Scan for the cell matching the given text and deliver its [X, Y] coordinate at center. 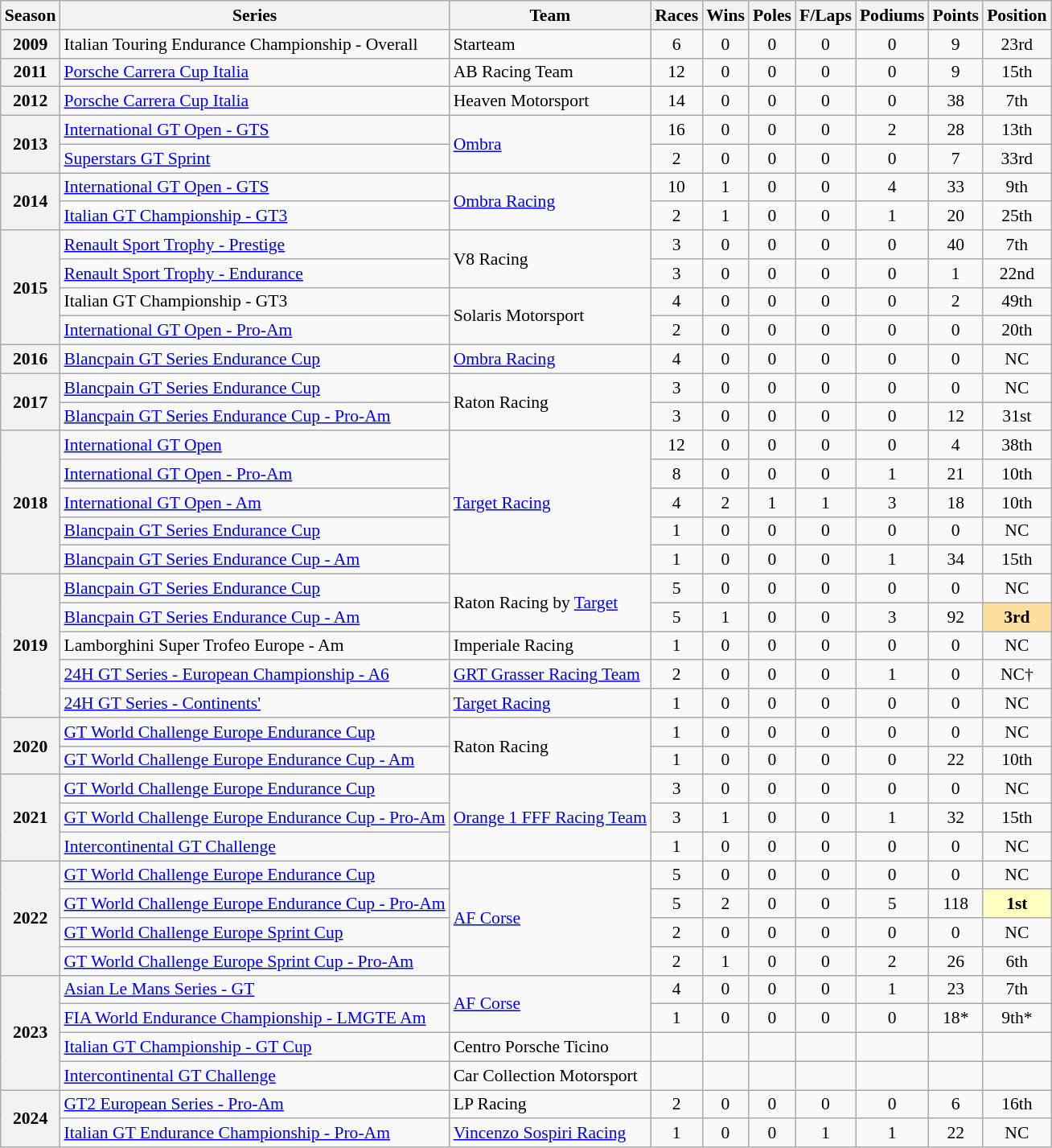
Centro Porsche Ticino [550, 1047]
Italian Touring Endurance Championship - Overall [254, 44]
3rd [1017, 617]
Heaven Motorsport [550, 101]
25th [1017, 216]
V8 Racing [550, 259]
Podiums [893, 15]
GT2 European Series - Pro-Am [254, 1105]
2021 [31, 817]
16th [1017, 1105]
2019 [31, 646]
Poles [772, 15]
AB Racing Team [550, 72]
Superstars GT Sprint [254, 158]
Orange 1 FFF Racing Team [550, 817]
2024 [31, 1118]
10 [676, 187]
24H GT Series - European Championship - A6 [254, 675]
GRT Grasser Racing Team [550, 675]
16 [676, 130]
Points [955, 15]
2017 [31, 402]
2009 [31, 44]
92 [955, 617]
Team [550, 15]
Renault Sport Trophy - Prestige [254, 245]
9th* [1017, 1018]
Raton Racing by Target [550, 603]
Car Collection Motorsport [550, 1076]
Starteam [550, 44]
GT World Challenge Europe Sprint Cup - Pro-Am [254, 961]
FIA World Endurance Championship - LMGTE Am [254, 1018]
Vincenzo Sospiri Racing [550, 1134]
Wins [725, 15]
2015 [31, 287]
33rd [1017, 158]
Lamborghini Super Trofeo Europe - Am [254, 646]
2012 [31, 101]
13th [1017, 130]
23 [955, 990]
Season [31, 15]
Italian GT Endurance Championship - Pro-Am [254, 1134]
GT World Challenge Europe Endurance Cup - Am [254, 760]
Renault Sport Trophy - Endurance [254, 274]
14 [676, 101]
International GT Open [254, 446]
2020 [31, 747]
40 [955, 245]
Italian GT Championship - GT Cup [254, 1047]
Asian Le Mans Series - GT [254, 990]
2016 [31, 360]
NC† [1017, 675]
2014 [31, 201]
33 [955, 187]
Solaris Motorsport [550, 315]
F/Laps [825, 15]
GT World Challenge Europe Sprint Cup [254, 932]
International GT Open - Am [254, 503]
18 [955, 503]
Races [676, 15]
22nd [1017, 274]
32 [955, 818]
23rd [1017, 44]
Blancpain GT Series Endurance Cup - Pro-Am [254, 417]
20 [955, 216]
20th [1017, 331]
Imperiale Racing [550, 646]
21 [955, 474]
2011 [31, 72]
Position [1017, 15]
8 [676, 474]
2022 [31, 918]
118 [955, 904]
24H GT Series - Continents' [254, 703]
2013 [31, 145]
31st [1017, 417]
6th [1017, 961]
Series [254, 15]
LP Racing [550, 1105]
49th [1017, 302]
9th [1017, 187]
1st [1017, 904]
28 [955, 130]
38th [1017, 446]
7 [955, 158]
2018 [31, 503]
26 [955, 961]
38 [955, 101]
18* [955, 1018]
Ombra [550, 145]
2023 [31, 1032]
34 [955, 560]
